Return [X, Y] of the center of cell containing provided text 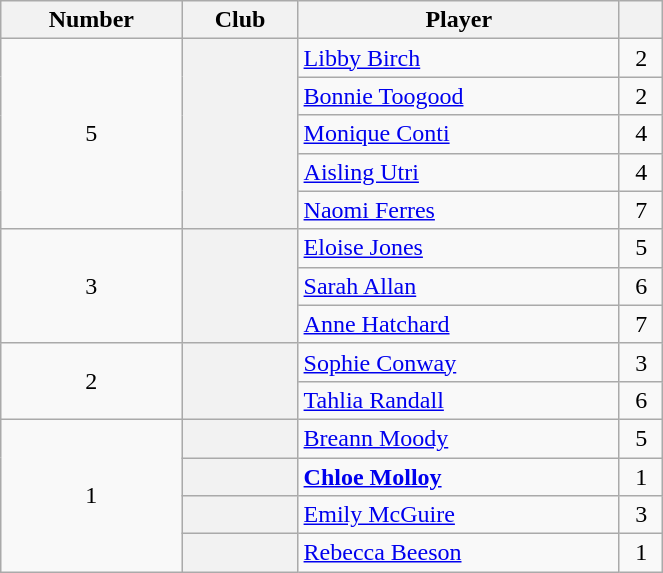
Anne Hatchard [458, 324]
Player [458, 20]
Sarah Allan [458, 286]
Libby Birch [458, 58]
Number [92, 20]
Emily McGuire [458, 515]
Monique Conti [458, 134]
Tahlia Randall [458, 400]
Chloe Molloy [458, 477]
Breann Moody [458, 438]
Naomi Ferres [458, 210]
Rebecca Beeson [458, 553]
Aisling Utri [458, 172]
Club [240, 20]
Sophie Conway [458, 362]
Eloise Jones [458, 248]
Bonnie Toogood [458, 96]
